Provide the (X, Y) coordinate of the cell's center where the given text is located.  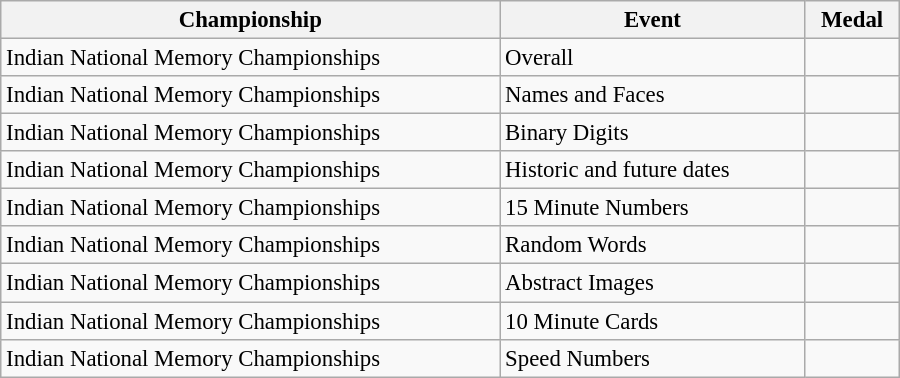
15 Minute Numbers (652, 208)
Abstract Images (652, 283)
Historic and future dates (652, 170)
Speed Numbers (652, 358)
Medal (852, 20)
Overall (652, 58)
Binary Digits (652, 133)
10 Minute Cards (652, 321)
Random Words (652, 245)
Championship (250, 20)
Event (652, 20)
Names and Faces (652, 95)
